Output the [X, Y] coordinate of the center of the cell containing the given text.  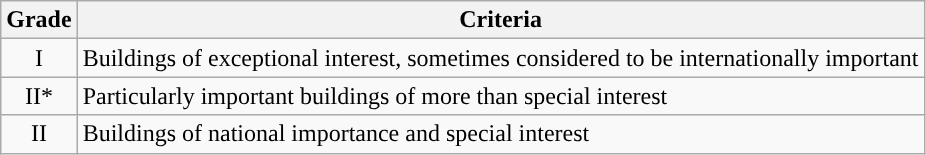
II [39, 134]
Buildings of national importance and special interest [500, 134]
I [39, 58]
II* [39, 96]
Grade [39, 20]
Criteria [500, 20]
Buildings of exceptional interest, sometimes considered to be internationally important [500, 58]
Particularly important buildings of more than special interest [500, 96]
